Return the [x, y] coordinate for the center point of the cell that contains the specified text.  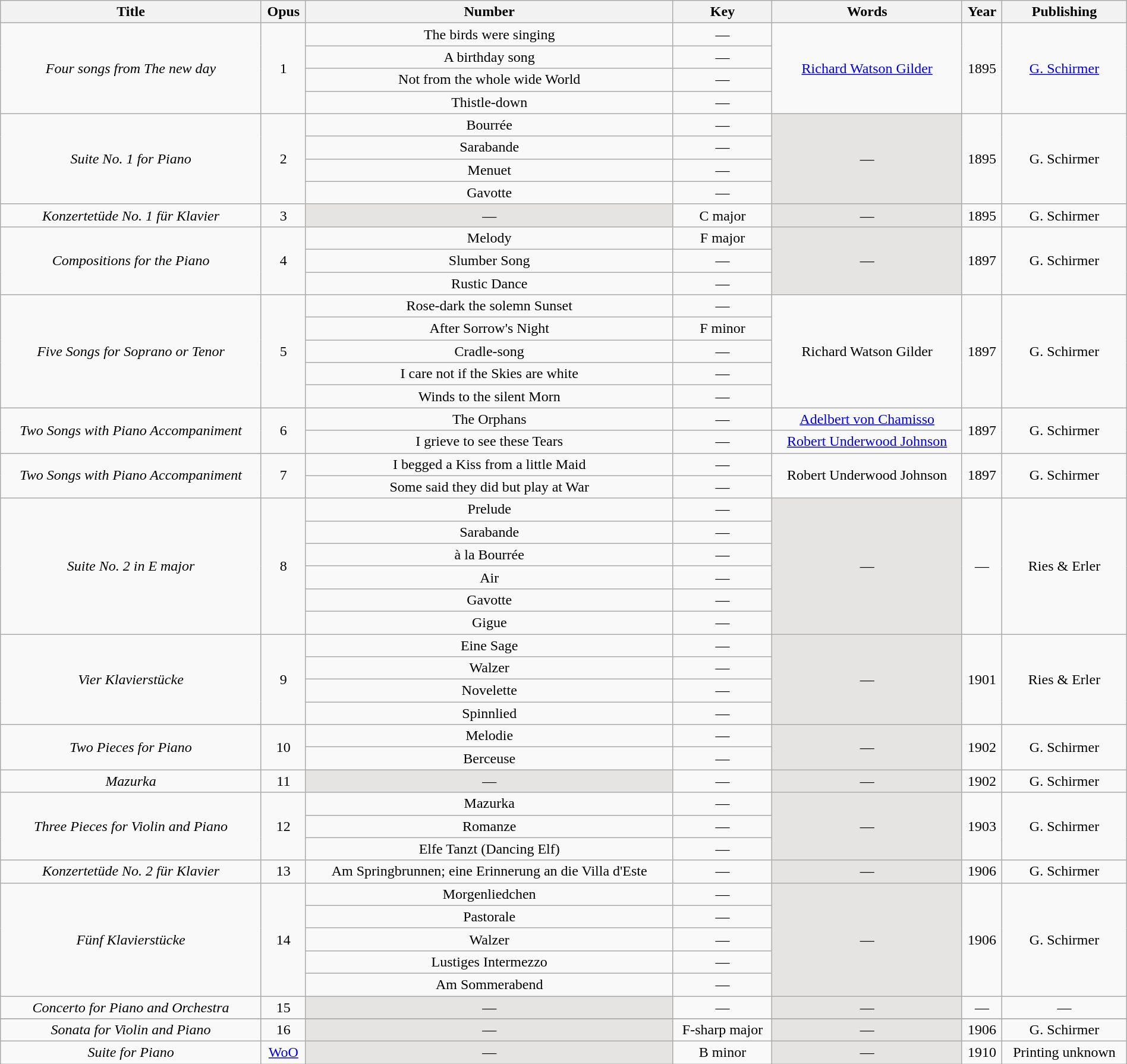
Melodie [489, 736]
Suite No. 2 in E major [131, 566]
10 [283, 747]
1901 [982, 679]
Romanze [489, 826]
Suite No. 1 for Piano [131, 159]
WoO [283, 1053]
Eine Sage [489, 645]
6 [283, 430]
Two Pieces for Piano [131, 747]
Am Sommerabend [489, 984]
Novelette [489, 691]
Elfe Tanzt (Dancing Elf) [489, 849]
1 [283, 68]
B minor [723, 1053]
Lustiges Intermezzo [489, 962]
The Orphans [489, 419]
Konzertetüde No. 1 für Klavier [131, 215]
13 [283, 871]
1910 [982, 1053]
11 [283, 781]
Melody [489, 238]
Morgenliedchen [489, 894]
A birthday song [489, 57]
Gigue [489, 622]
Not from the whole wide World [489, 80]
Pastorale [489, 917]
I begged a Kiss from a little Maid [489, 464]
Prelude [489, 509]
Key [723, 12]
Rustic Dance [489, 284]
F major [723, 238]
Bourrée [489, 125]
1903 [982, 826]
Four songs from The new day [131, 68]
Cradle-song [489, 351]
Vier Klavierstücke [131, 679]
Winds to the silent Morn [489, 396]
16 [283, 1030]
Fünf Klavierstücke [131, 939]
Three Pieces for Violin and Piano [131, 826]
Compositions for the Piano [131, 260]
C major [723, 215]
14 [283, 939]
Concerto for Piano and Orchestra [131, 1008]
Konzertetüde No. 2 für Klavier [131, 871]
After Sorrow's Night [489, 329]
Year [982, 12]
Title [131, 12]
4 [283, 260]
Adelbert von Chamisso [867, 419]
Thistle-down [489, 102]
Air [489, 577]
F-sharp major [723, 1030]
Rose-dark the solemn Sunset [489, 306]
Some said they did but play at War [489, 487]
5 [283, 351]
I grieve to see these Tears [489, 442]
Am Springbrunnen; eine Erinnerung an die Villa d'Este [489, 871]
Slumber Song [489, 260]
2 [283, 159]
Menuet [489, 170]
15 [283, 1008]
Sonata for Violin and Piano [131, 1030]
Opus [283, 12]
Berceuse [489, 758]
The birds were singing [489, 34]
I care not if the Skies are white [489, 374]
3 [283, 215]
12 [283, 826]
Printing unknown [1064, 1053]
9 [283, 679]
8 [283, 566]
F minor [723, 329]
Number [489, 12]
à la Bourrée [489, 555]
7 [283, 476]
Spinnlied [489, 713]
Suite for Piano [131, 1053]
Publishing [1064, 12]
Five Songs for Soprano or Tenor [131, 351]
Words [867, 12]
